For the text-containing cell, return its midpoint in [X, Y] coordinate format. 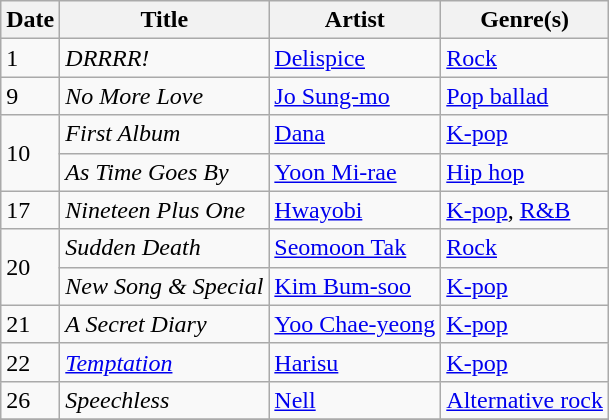
Dana [355, 134]
10 [30, 153]
A Secret Diary [164, 324]
22 [30, 362]
Kim Bum-soo [355, 286]
Artist [355, 20]
17 [30, 210]
Yoon Mi-rae [355, 172]
Genre(s) [525, 20]
Nell [355, 400]
26 [30, 400]
Hwayobi [355, 210]
Alternative rock [525, 400]
Pop ballad [525, 96]
Hip hop [525, 172]
Title [164, 20]
Sudden Death [164, 248]
DRRRR! [164, 58]
21 [30, 324]
Speechless [164, 400]
First Album [164, 134]
Yoo Chae-yeong [355, 324]
Harisu [355, 362]
Delispice [355, 58]
Nineteen Plus One [164, 210]
Jo Sung-mo [355, 96]
Seomoon Tak [355, 248]
K-pop, R&B [525, 210]
Temptation [164, 362]
Date [30, 20]
20 [30, 267]
New Song & Special [164, 286]
9 [30, 96]
No More Love [164, 96]
As Time Goes By [164, 172]
1 [30, 58]
